Pinpoint the cell where the given text exists, returning its [x, y] midpoint coordinate. 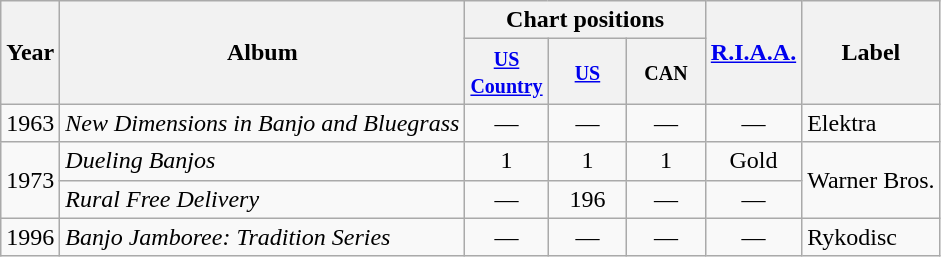
Gold [753, 161]
196 [588, 199]
Rykodisc [871, 237]
New Dimensions in Banjo and Bluegrass [262, 123]
1963 [30, 123]
Year [30, 52]
Dueling Banjos [262, 161]
Banjo Jamboree: Tradition Series [262, 237]
1996 [30, 237]
Chart positions [585, 20]
Elektra [871, 123]
US [588, 72]
US Country [506, 72]
1973 [30, 180]
Warner Bros. [871, 180]
Rural Free Delivery [262, 199]
CAN [666, 72]
R.I.A.A. [753, 52]
Label [871, 52]
Album [262, 52]
